From the cell containing the given text, extract its center point as (x, y) coordinate. 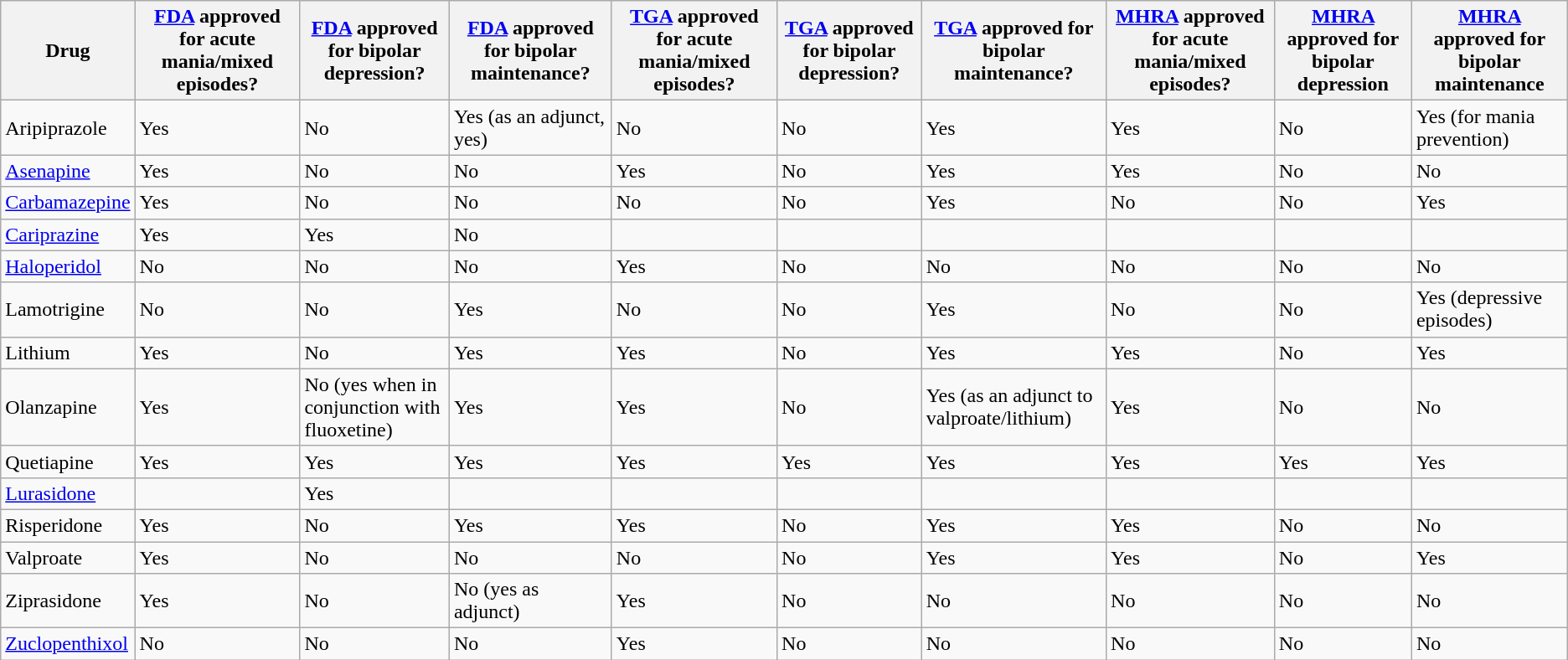
Olanzapine (68, 407)
Haloperidol (68, 266)
Zuclopenthixol (68, 644)
Yes (depressive episodes) (1489, 310)
TGA approved for bipolar maintenance? (1014, 50)
Lamotrigine (68, 310)
FDA approved for bipolar maintenance? (530, 50)
Risperidone (68, 525)
Cariprazine (68, 235)
Carbamazepine (68, 203)
No (yes as adjunct) (530, 601)
MHRA approved for acute mania/mixed episodes? (1191, 50)
Ziprasidone (68, 601)
Valproate (68, 557)
Yes (as an adjunct, yes) (530, 127)
No (yes when in conjunction with fluoxetine) (374, 407)
FDA approved for bipolar depression? (374, 50)
MHRA approved for bipolar depression (1343, 50)
Lithium (68, 353)
Yes (for mania prevention) (1489, 127)
Aripiprazole (68, 127)
TGA approved for bipolar depression? (849, 50)
Lurasidone (68, 493)
Quetiapine (68, 461)
TGA approved for acute mania/mixed episodes? (694, 50)
FDA approved for acute mania/mixed episodes? (218, 50)
MHRA approved for bipolar maintenance (1489, 50)
Asenapine (68, 171)
Drug (68, 50)
Yes (as an adjunct to valproate/lithium) (1014, 407)
